Extract the (X, Y) coordinate from the center of the cell holding the provided text.  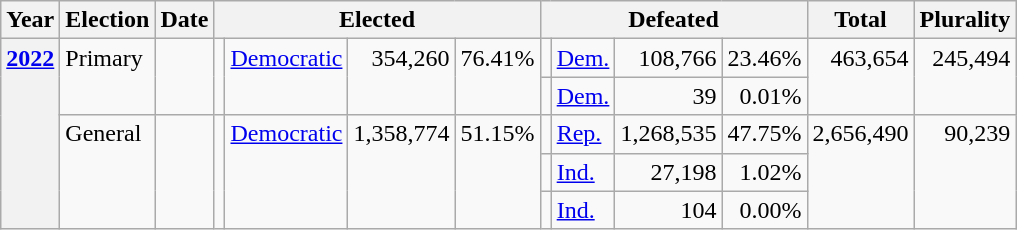
354,260 (402, 77)
Defeated (674, 20)
Date (184, 20)
23.46% (764, 58)
108,766 (668, 58)
0.00% (764, 210)
39 (668, 96)
51.15% (498, 172)
104 (668, 210)
1,268,535 (668, 134)
General (108, 172)
Election (108, 20)
Elected (377, 20)
Primary (108, 77)
0.01% (764, 96)
2022 (30, 134)
Rep. (583, 134)
76.41% (498, 77)
1,358,774 (402, 172)
27,198 (668, 172)
463,654 (860, 77)
90,239 (965, 172)
2,656,490 (860, 172)
Total (860, 20)
1.02% (764, 172)
47.75% (764, 134)
Plurality (965, 20)
245,494 (965, 77)
Year (30, 20)
